From the cell containing the given text, extract its center point as (X, Y) coordinate. 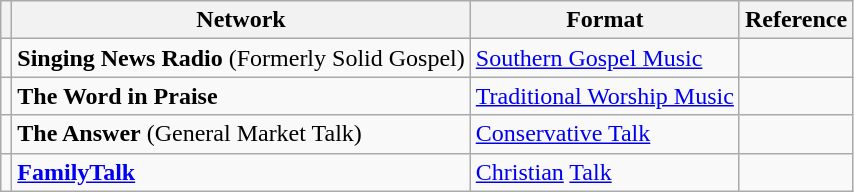
Traditional Worship Music (604, 96)
Reference (796, 20)
Format (604, 20)
Singing News Radio (Formerly Solid Gospel) (241, 58)
Network (241, 20)
The Answer (General Market Talk) (241, 134)
Southern Gospel Music (604, 58)
Christian Talk (604, 172)
Conservative Talk (604, 134)
FamilyTalk (241, 172)
The Word in Praise (241, 96)
